Find where the given text appears and provide that cell's center as (X, Y) coordinate. 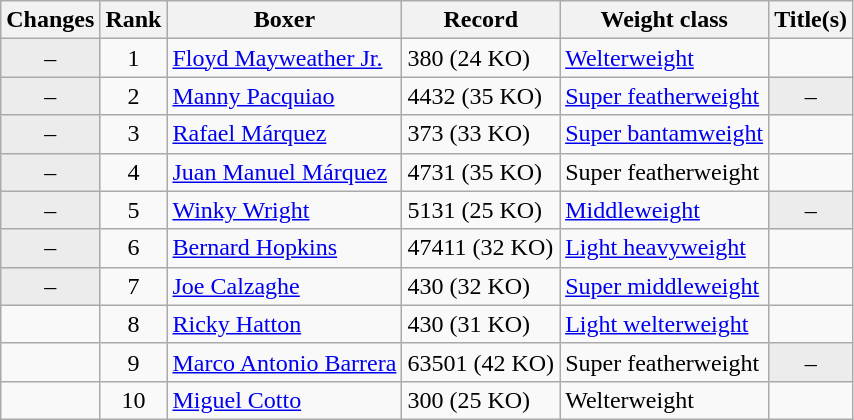
Super middleweight (664, 286)
5 (134, 210)
Rafael Márquez (284, 134)
8 (134, 324)
4 (134, 172)
4731 (35 KO) (481, 172)
Changes (50, 20)
Floyd Mayweather Jr. (284, 58)
2 (134, 96)
10 (134, 400)
5131 (25 KO) (481, 210)
Marco Antonio Barrera (284, 362)
Boxer (284, 20)
Super bantamweight (664, 134)
Winky Wright (284, 210)
63501 (42 KO) (481, 362)
7 (134, 286)
3 (134, 134)
Record (481, 20)
47411 (32 KO) (481, 248)
Title(s) (811, 20)
4432 (35 KO) (481, 96)
373 (33 KO) (481, 134)
Miguel Cotto (284, 400)
Ricky Hatton (284, 324)
Bernard Hopkins (284, 248)
Rank (134, 20)
430 (32 KO) (481, 286)
9 (134, 362)
6 (134, 248)
Middleweight (664, 210)
Juan Manuel Márquez (284, 172)
Light welterweight (664, 324)
300 (25 KO) (481, 400)
Light heavyweight (664, 248)
Manny Pacquiao (284, 96)
430 (31 KO) (481, 324)
Weight class (664, 20)
380 (24 KO) (481, 58)
1 (134, 58)
Joe Calzaghe (284, 286)
